For the text-containing cell, return its midpoint in [x, y] coordinate format. 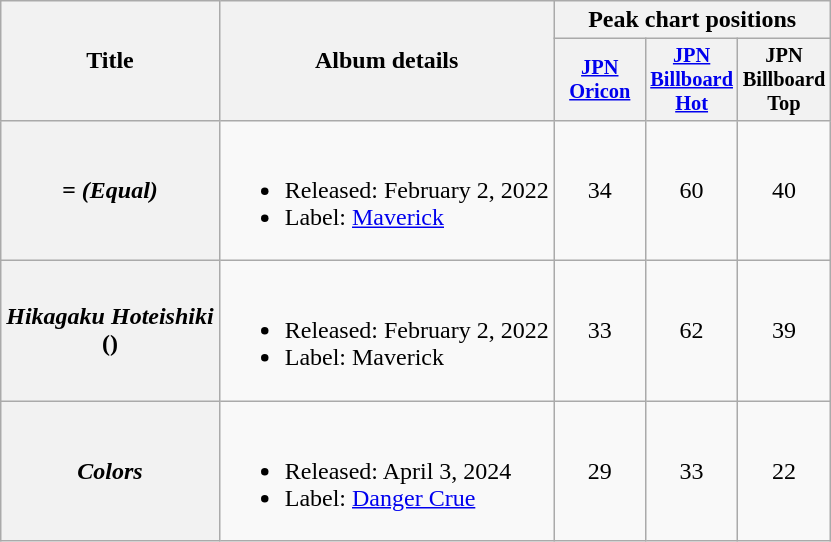
Colors [110, 471]
JPNBillboardHot [691, 80]
29 [600, 471]
34 [600, 190]
22 [784, 471]
40 [784, 190]
39 [784, 331]
62 [691, 331]
Hikagaku Hoteishiki() [110, 331]
Released: April 3, 2024Label: Danger Crue [386, 471]
JPNOricon [600, 80]
Album details [386, 61]
Peak chart positions [692, 20]
= (Equal) [110, 190]
60 [691, 190]
JPNBillboardTop [784, 80]
Title [110, 61]
